Provide the (X, Y) coordinate of the cell's center where the given text is located.  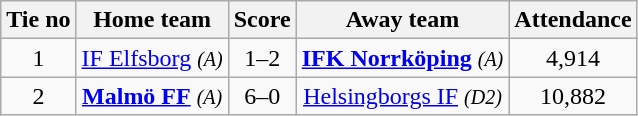
Away team (402, 20)
Helsingborgs IF (D2) (402, 96)
Attendance (573, 20)
1–2 (262, 58)
Score (262, 20)
IFK Norrköping (A) (402, 58)
Tie no (38, 20)
IF Elfsborg (A) (152, 58)
Home team (152, 20)
6–0 (262, 96)
10,882 (573, 96)
1 (38, 58)
Malmö FF (A) (152, 96)
4,914 (573, 58)
2 (38, 96)
